Identify which cell holds the provided text, then report its [X, Y] central coordinate. 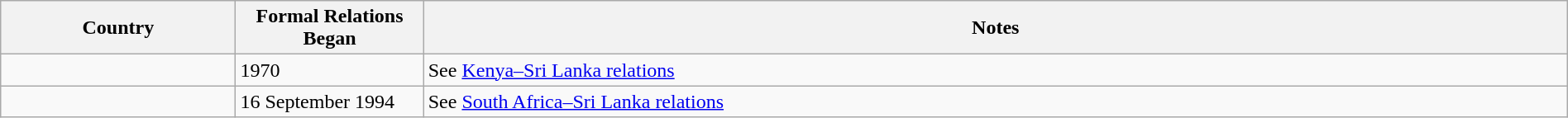
Country [118, 28]
16 September 1994 [329, 101]
Notes [996, 28]
See South Africa–Sri Lanka relations [996, 101]
1970 [329, 70]
See Kenya–Sri Lanka relations [996, 70]
Formal Relations Began [329, 28]
